Detect which cell encompasses the target text, then output its [X, Y] center coordinate. 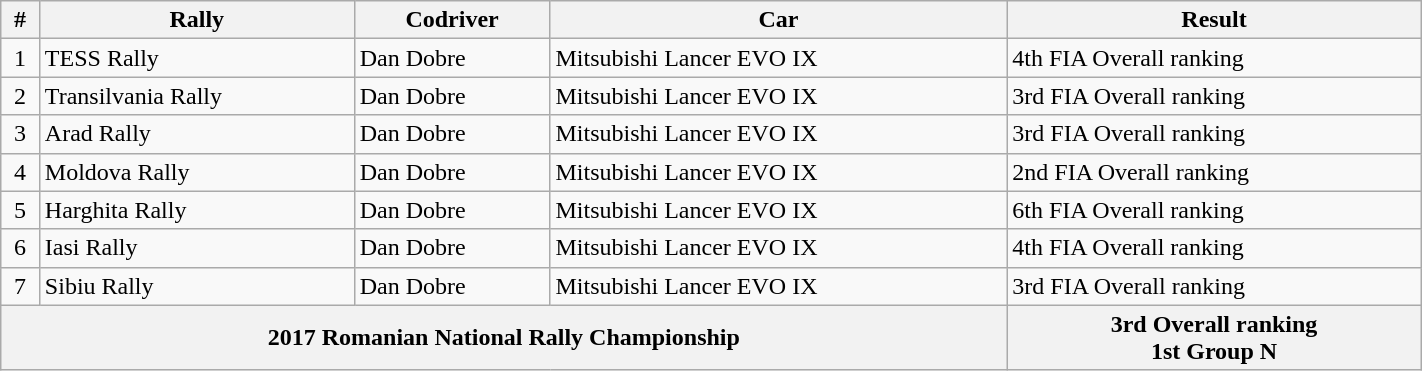
1 [20, 58]
2017 Romanian National Rally Championship [504, 338]
3rd Overall ranking 1st Group N [1214, 338]
Car [778, 20]
Iasi Rally [196, 248]
3 [20, 134]
2 [20, 96]
5 [20, 210]
Sibiu Rally [196, 286]
4 [20, 172]
Rally [196, 20]
Result [1214, 20]
Harghita Rally [196, 210]
Transilvania Rally [196, 96]
# [20, 20]
Moldova Rally [196, 172]
Arad Rally [196, 134]
TESS Rally [196, 58]
7 [20, 286]
6th FIA Overall ranking [1214, 210]
6 [20, 248]
2nd FIA Overall ranking [1214, 172]
Codriver [452, 20]
